Return [x, y] of the center of cell containing provided text 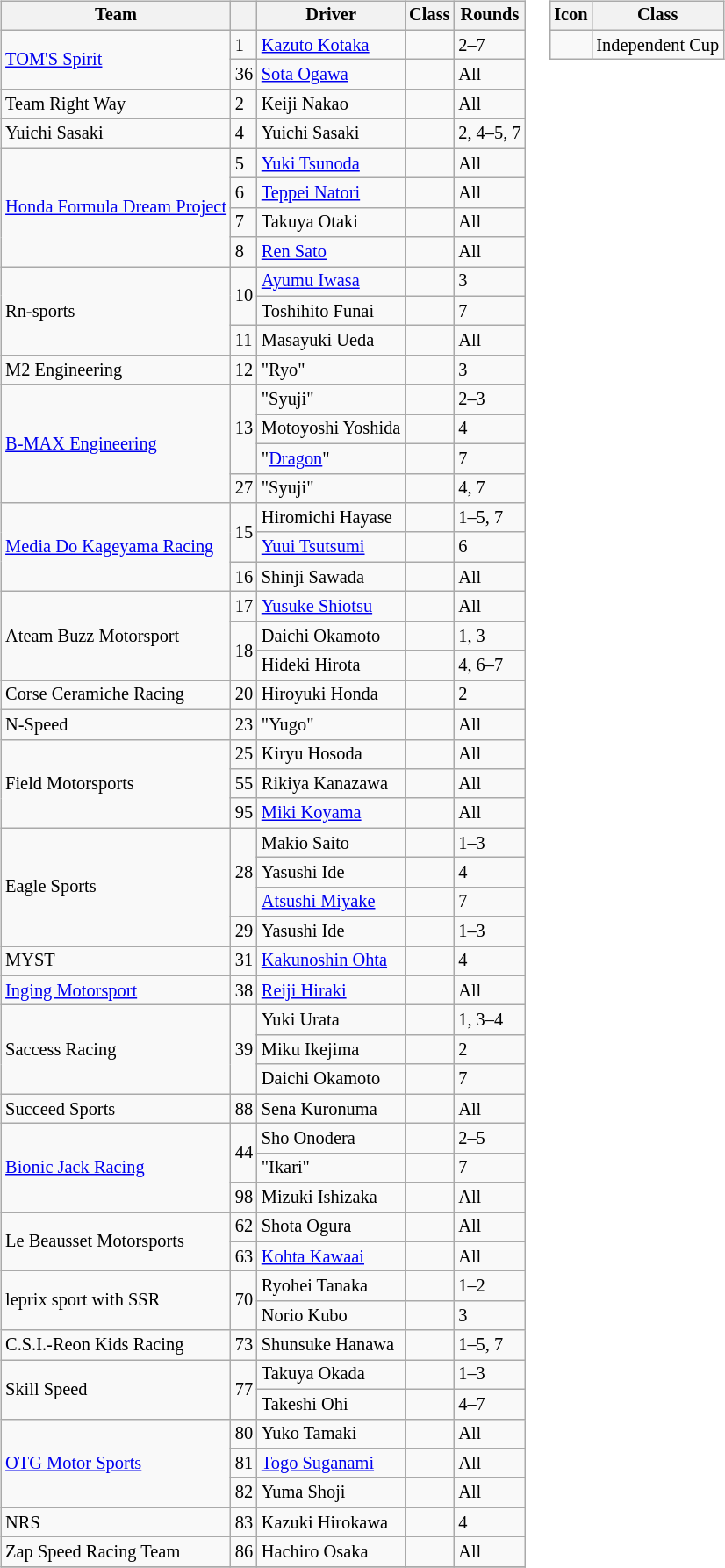
Shinji Sawada [331, 577]
81 [244, 1464]
Miki Koyama [331, 813]
Eagle Sports [116, 887]
2–5 [490, 1139]
4, 7 [490, 488]
Honda Formula Dream Project [116, 207]
Ateam Buzz Motorsport [116, 636]
Corse Ceramiche Racing [116, 695]
39 [244, 1050]
10 [244, 297]
86 [244, 1552]
Toshihito Funai [331, 311]
Norio Kubo [331, 1316]
Makio Saito [331, 843]
B-MAX Engineering [116, 444]
77 [244, 1389]
18 [244, 650]
Independent Cup [657, 45]
Takuya Otaki [331, 222]
Keiji Nakao [331, 104]
Atsushi Miyake [331, 902]
Inging Motorsport [116, 990]
2–3 [490, 399]
73 [244, 1345]
8 [244, 252]
Sota Ogawa [331, 75]
Sena Kuronuma [331, 1109]
Yuma Shoji [331, 1492]
Team Right Way [116, 104]
Ryohei Tanaka [331, 1286]
Team [116, 16]
Le Beausset Motorsports [116, 1241]
Driver [331, 16]
NRS [116, 1522]
1 [244, 45]
25 [244, 754]
MYST [116, 961]
1, 3 [490, 636]
Yusuke Shiotsu [331, 607]
Media Do Kageyama Racing [116, 548]
Yuki Tsunoda [331, 163]
Ren Sato [331, 252]
Masayuki Ueda [331, 341]
Bionic Jack Racing [116, 1168]
"Ryo" [331, 370]
Shunsuke Hanawa [331, 1345]
29 [244, 931]
Yuki Urata [331, 1020]
Motoyoshi Yoshida [331, 429]
88 [244, 1109]
Hachiro Osaka [331, 1552]
1–2 [490, 1286]
4, 6–7 [490, 665]
Kiryu Hosoda [331, 754]
Kakunoshin Ohta [331, 961]
N-Speed [116, 724]
M2 Engineering [116, 370]
leprix sport with SSR [116, 1301]
Mizuki Ishizaka [331, 1198]
27 [244, 488]
83 [244, 1522]
28 [244, 873]
70 [244, 1301]
15 [244, 532]
Miku Ikejima [331, 1050]
5 [244, 163]
95 [244, 813]
Takeshi Ohi [331, 1404]
11 [244, 341]
Kazuto Kotaka [331, 45]
"Yugo" [331, 724]
4–7 [490, 1404]
Rounds [490, 16]
Hiromichi Hayase [331, 518]
"Dragon" [331, 458]
Rikiya Kanazawa [331, 784]
Hideki Hirota [331, 665]
TOM'S Spirit [116, 60]
Field Motorsports [116, 783]
31 [244, 961]
"Ikari" [331, 1168]
80 [244, 1434]
Teppei Natori [331, 193]
20 [244, 695]
OTG Motor Sports [116, 1463]
Sho Onodera [331, 1139]
Icon [571, 16]
62 [244, 1227]
Yuui Tsutsumi [331, 547]
Ayumu Iwasa [331, 282]
Saccess Racing [116, 1050]
44 [244, 1154]
63 [244, 1256]
Shota Ogura [331, 1227]
Zap Speed Racing Team [116, 1552]
2–7 [490, 45]
Skill Speed [116, 1389]
55 [244, 784]
17 [244, 607]
16 [244, 577]
Hiroyuki Honda [331, 695]
Rn-sports [116, 311]
C.S.I.-Reon Kids Racing [116, 1345]
Kazuki Hirokawa [331, 1522]
36 [244, 75]
12 [244, 370]
2, 4–5, 7 [490, 133]
Togo Suganami [331, 1464]
38 [244, 990]
Takuya Okada [331, 1375]
82 [244, 1492]
Succeed Sports [116, 1109]
23 [244, 724]
Yuko Tamaki [331, 1434]
Kohta Kawaai [331, 1256]
1, 3–4 [490, 1020]
Reiji Hiraki [331, 990]
13 [244, 428]
98 [244, 1198]
